From the cell containing the given text, extract its center point as (X, Y) coordinate. 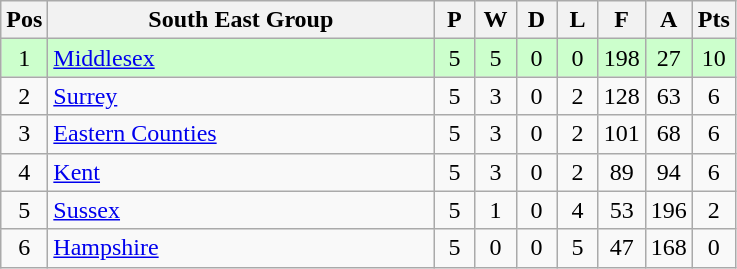
128 (622, 96)
63 (668, 96)
Kent (241, 172)
Hampshire (241, 248)
Sussex (241, 210)
94 (668, 172)
68 (668, 134)
P (454, 20)
Surrey (241, 96)
Pts (714, 20)
47 (622, 248)
Middlesex (241, 58)
27 (668, 58)
Eastern Counties (241, 134)
168 (668, 248)
196 (668, 210)
F (622, 20)
Pos (24, 20)
198 (622, 58)
L (578, 20)
53 (622, 210)
D (536, 20)
A (668, 20)
South East Group (241, 20)
101 (622, 134)
10 (714, 58)
89 (622, 172)
W (496, 20)
